Scan for the cell matching the given text and deliver its (x, y) coordinate at center. 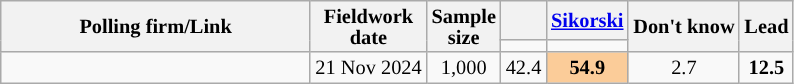
1,000 (464, 68)
Fieldworkdate (368, 26)
12.5 (766, 68)
54.9 (587, 68)
Sikorski (587, 20)
Polling firm/Link (156, 26)
42.4 (524, 68)
21 Nov 2024 (368, 68)
Samplesize (464, 26)
Lead (766, 26)
Don't know (684, 26)
2.7 (684, 68)
